Provide the (x, y) coordinate of the cell's center where the given text is located.  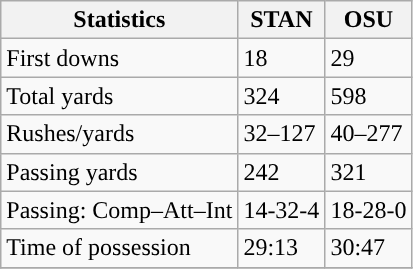
Time of possession (120, 248)
598 (368, 96)
32–127 (282, 134)
14-32-4 (282, 210)
Passing: Comp–Att–Int (120, 210)
STAN (282, 20)
Statistics (120, 20)
Passing yards (120, 172)
Rushes/yards (120, 134)
242 (282, 172)
29 (368, 58)
18 (282, 58)
18-28-0 (368, 210)
OSU (368, 20)
321 (368, 172)
29:13 (282, 248)
First downs (120, 58)
Total yards (120, 96)
40–277 (368, 134)
324 (282, 96)
30:47 (368, 248)
